Provide the [X, Y] coordinate of the cell's center where the given text is located.  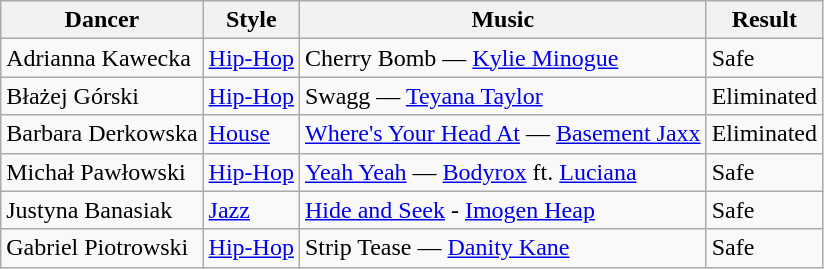
Dancer [102, 20]
House [251, 134]
Style [251, 20]
Michał Pawłowski [102, 172]
Where's Your Head At — Basement Jaxx [502, 134]
Strip Tease — Danity Kane [502, 248]
Adrianna Kawecka [102, 58]
Gabriel Piotrowski [102, 248]
Music [502, 20]
Cherry Bomb — Kylie Minogue [502, 58]
Błażej Górski [102, 96]
Hide and Seek - Imogen Heap [502, 210]
Swagg — Teyana Taylor [502, 96]
Barbara Derkowska [102, 134]
Jazz [251, 210]
Justyna Banasiak [102, 210]
Yeah Yeah — Bodyrox ft. Luciana [502, 172]
Result [764, 20]
